Extract the (x, y) coordinate from the center of the cell holding the provided text.  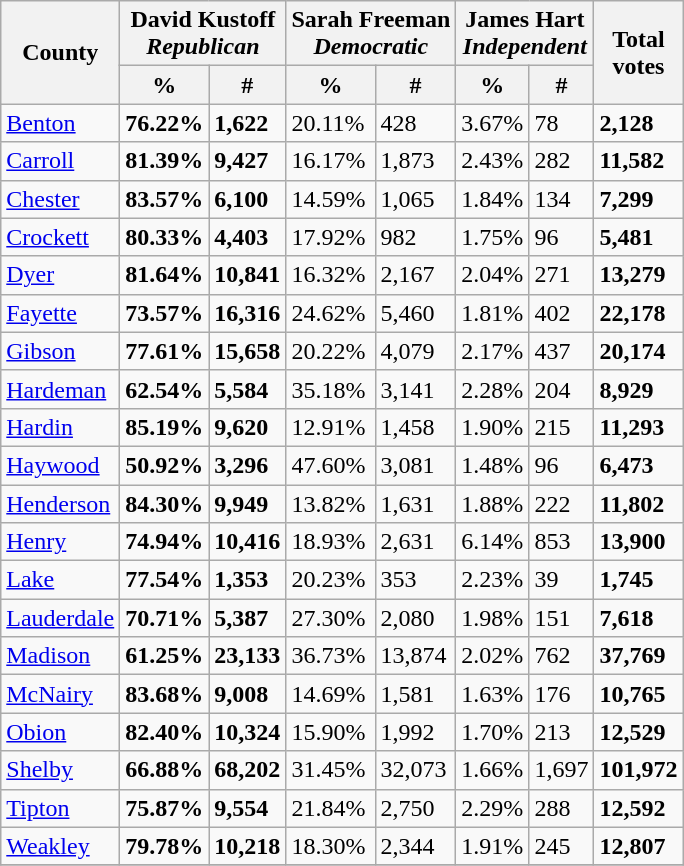
James HartIndependent (525, 34)
1.66% (492, 770)
81.64% (164, 275)
1,697 (562, 770)
16.17% (330, 161)
78 (562, 123)
402 (562, 313)
1.70% (492, 732)
204 (562, 389)
3,141 (416, 389)
2.23% (492, 580)
74.94% (164, 542)
9,620 (248, 427)
151 (562, 618)
77.54% (164, 580)
5,387 (248, 618)
1.88% (492, 503)
82.40% (164, 732)
2.17% (492, 351)
353 (416, 580)
12,807 (638, 846)
2,631 (416, 542)
16.32% (330, 275)
31.45% (330, 770)
6,473 (638, 465)
85.19% (164, 427)
5,584 (248, 389)
16,316 (248, 313)
36.73% (330, 656)
Lauderdale (60, 618)
76.22% (164, 123)
27.30% (330, 618)
84.30% (164, 503)
6,100 (248, 199)
Henderson (60, 503)
Benton (60, 123)
134 (562, 199)
1,873 (416, 161)
14.59% (330, 199)
6.14% (492, 542)
Gibson (60, 351)
Madison (60, 656)
10,841 (248, 275)
17.92% (330, 237)
David KustoffRepublican (203, 34)
Totalvotes (638, 52)
1.75% (492, 237)
15.90% (330, 732)
10,324 (248, 732)
12,592 (638, 808)
10,218 (248, 846)
3.67% (492, 123)
101,972 (638, 770)
61.25% (164, 656)
271 (562, 275)
288 (562, 808)
81.39% (164, 161)
1.63% (492, 694)
1,622 (248, 123)
5,460 (416, 313)
762 (562, 656)
13,874 (416, 656)
2.29% (492, 808)
21.84% (330, 808)
1,581 (416, 694)
15,658 (248, 351)
McNairy (60, 694)
853 (562, 542)
2,128 (638, 123)
1.81% (492, 313)
2.04% (492, 275)
47.60% (330, 465)
282 (562, 161)
437 (562, 351)
83.57% (164, 199)
2,750 (416, 808)
9,008 (248, 694)
2.43% (492, 161)
20.22% (330, 351)
Carroll (60, 161)
18.30% (330, 846)
1,631 (416, 503)
1,458 (416, 427)
13.82% (330, 503)
Obion (60, 732)
79.78% (164, 846)
1.48% (492, 465)
12.91% (330, 427)
Chester (60, 199)
37,769 (638, 656)
9,949 (248, 503)
Fayette (60, 313)
4,403 (248, 237)
2,080 (416, 618)
14.69% (330, 694)
4,079 (416, 351)
1,065 (416, 199)
213 (562, 732)
62.54% (164, 389)
3,081 (416, 465)
County (60, 52)
1.91% (492, 846)
50.92% (164, 465)
13,900 (638, 542)
Henry (60, 542)
1.90% (492, 427)
18.93% (330, 542)
215 (562, 427)
80.33% (164, 237)
Hardin (60, 427)
222 (562, 503)
Tipton (60, 808)
1.84% (492, 199)
10,765 (638, 694)
Crockett (60, 237)
23,133 (248, 656)
5,481 (638, 237)
Hardeman (60, 389)
245 (562, 846)
20.11% (330, 123)
22,178 (638, 313)
11,802 (638, 503)
Sarah FreemanDemocratic (371, 34)
70.71% (164, 618)
73.57% (164, 313)
39 (562, 580)
11,582 (638, 161)
1,353 (248, 580)
1,745 (638, 580)
68,202 (248, 770)
176 (562, 694)
20,174 (638, 351)
13,279 (638, 275)
2,167 (416, 275)
2.02% (492, 656)
Lake (60, 580)
35.18% (330, 389)
66.88% (164, 770)
3,296 (248, 465)
8,929 (638, 389)
Haywood (60, 465)
9,427 (248, 161)
Dyer (60, 275)
2.28% (492, 389)
10,416 (248, 542)
7,299 (638, 199)
77.61% (164, 351)
12,529 (638, 732)
20.23% (330, 580)
24.62% (330, 313)
9,554 (248, 808)
75.87% (164, 808)
Weakley (60, 846)
11,293 (638, 427)
32,073 (416, 770)
1,992 (416, 732)
7,618 (638, 618)
Shelby (60, 770)
428 (416, 123)
83.68% (164, 694)
982 (416, 237)
2,344 (416, 846)
1.98% (492, 618)
